Capture the cell that displays the provided text and extract its (X, Y) central coordinate. 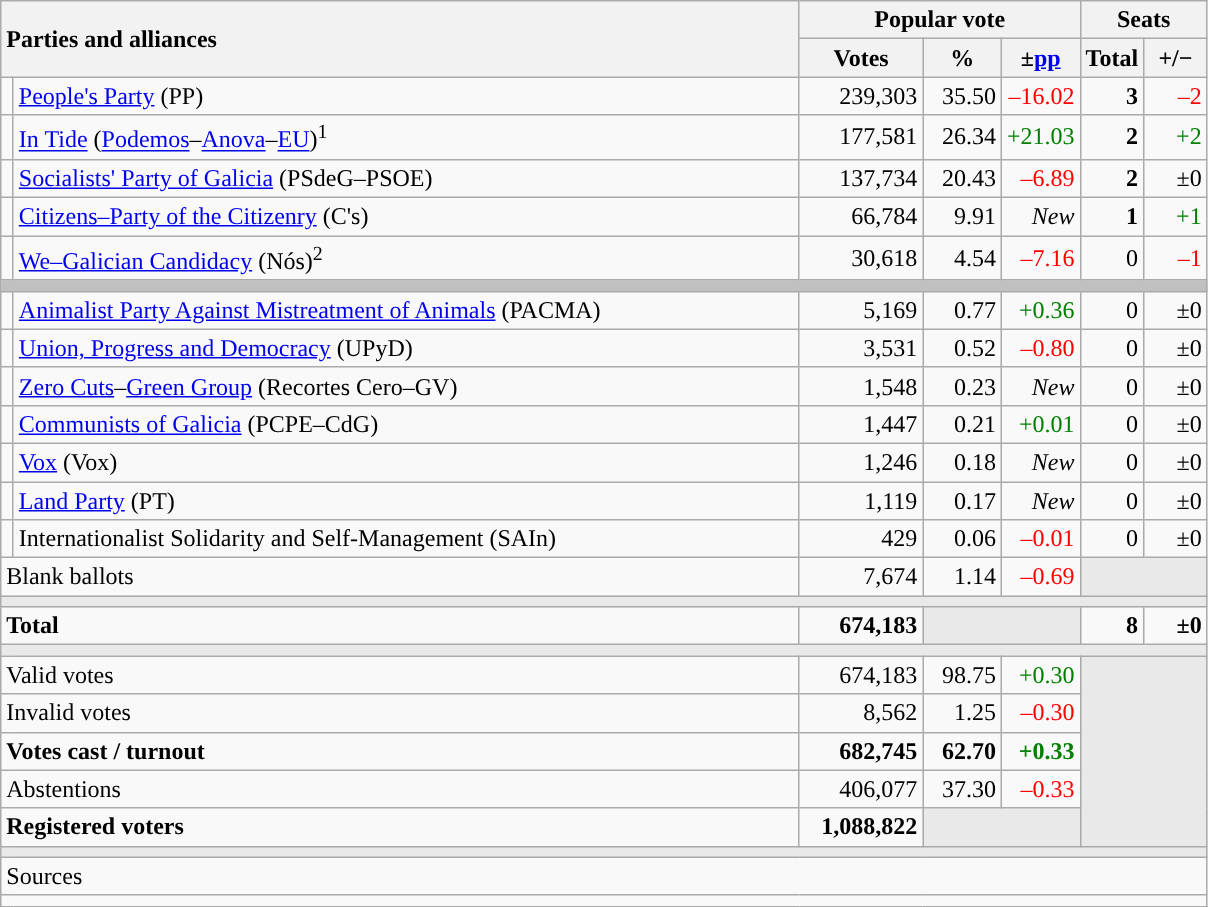
Union, Progress and Democracy (UPyD) (406, 348)
406,077 (861, 789)
9.91 (962, 217)
8 (1112, 626)
Valid votes (400, 675)
–0.80 (1040, 348)
35.50 (962, 96)
Vox (Vox) (406, 462)
–6.89 (1040, 178)
Sources (604, 876)
–0.69 (1040, 577)
–7.16 (1040, 258)
137,734 (861, 178)
26.34 (962, 138)
+0.36 (1040, 310)
Zero Cuts–Green Group (Recortes Cero–GV) (406, 386)
Socialists' Party of Galicia (PSdeG–PSOE) (406, 178)
1,246 (861, 462)
+0.01 (1040, 424)
We–Galician Candidacy (Nós)2 (406, 258)
–0.33 (1040, 789)
30,618 (861, 258)
Votes cast / turnout (400, 751)
37.30 (962, 789)
–1 (1176, 258)
0.06 (962, 539)
–16.02 (1040, 96)
5,169 (861, 310)
0.17 (962, 501)
4.54 (962, 258)
3,531 (861, 348)
Land Party (PT) (406, 501)
0.52 (962, 348)
0.18 (962, 462)
Communists of Galicia (PCPE–CdG) (406, 424)
+/− (1176, 58)
+0.33 (1040, 751)
% (962, 58)
239,303 (861, 96)
Seats (1144, 20)
98.75 (962, 675)
0.21 (962, 424)
Votes (861, 58)
7,674 (861, 577)
±pp (1040, 58)
0.23 (962, 386)
In Tide (Podemos–Anova–EU)1 (406, 138)
1.25 (962, 713)
+21.03 (1040, 138)
429 (861, 539)
682,745 (861, 751)
Popular vote (940, 20)
1,548 (861, 386)
–0.01 (1040, 539)
66,784 (861, 217)
+0.30 (1040, 675)
177,581 (861, 138)
1.14 (962, 577)
20.43 (962, 178)
1 (1112, 217)
1,119 (861, 501)
Blank ballots (400, 577)
3 (1112, 96)
Parties and alliances (400, 39)
–0.30 (1040, 713)
+1 (1176, 217)
1,088,822 (861, 827)
8,562 (861, 713)
0.77 (962, 310)
Internationalist Solidarity and Self-Management (SAIn) (406, 539)
Registered voters (400, 827)
–2 (1176, 96)
Animalist Party Against Mistreatment of Animals (PACMA) (406, 310)
People's Party (PP) (406, 96)
62.70 (962, 751)
Abstentions (400, 789)
Invalid votes (400, 713)
Citizens–Party of the Citizenry (C's) (406, 217)
+2 (1176, 138)
1,447 (861, 424)
